Return the [x, y] coordinate for the center point of the cell that contains the specified text.  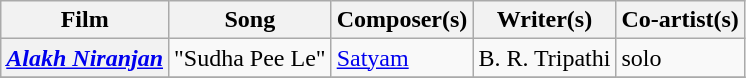
B. R. Tripathi [544, 58]
solo [680, 58]
Satyam [402, 58]
Alakh Niranjan [85, 58]
Composer(s) [402, 20]
Writer(s) [544, 20]
"Sudha Pee Le" [250, 58]
Song [250, 20]
Film [85, 20]
Co-artist(s) [680, 20]
